Extract the (x, y) coordinate from the center of the cell holding the provided text.  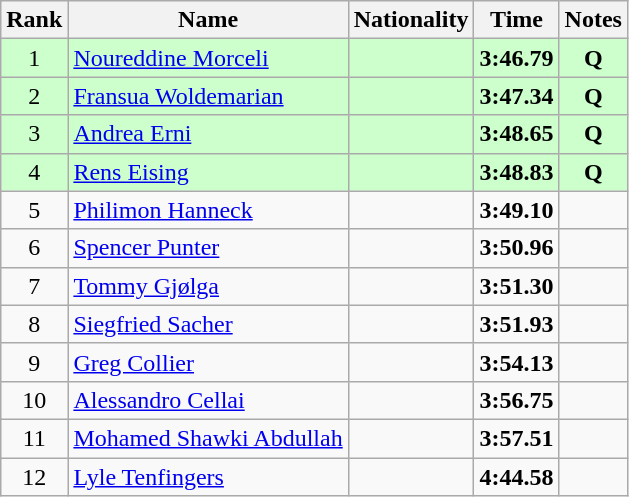
3 (34, 134)
9 (34, 362)
3:57.51 (516, 438)
3:56.75 (516, 400)
Name (208, 20)
3:50.96 (516, 248)
10 (34, 400)
3:51.30 (516, 286)
Noureddine Morceli (208, 58)
Greg Collier (208, 362)
Fransua Woldemarian (208, 96)
4:44.58 (516, 477)
Lyle Tenfingers (208, 477)
5 (34, 210)
Alessandro Cellai (208, 400)
3:47.34 (516, 96)
7 (34, 286)
Rank (34, 20)
12 (34, 477)
Tommy Gjølga (208, 286)
3:48.83 (516, 172)
4 (34, 172)
8 (34, 324)
Philimon Hanneck (208, 210)
3:46.79 (516, 58)
3:54.13 (516, 362)
2 (34, 96)
3:48.65 (516, 134)
3:49.10 (516, 210)
Rens Eising (208, 172)
Andrea Erni (208, 134)
Time (516, 20)
6 (34, 248)
Siegfried Sacher (208, 324)
Nationality (411, 20)
Spencer Punter (208, 248)
11 (34, 438)
3:51.93 (516, 324)
1 (34, 58)
Notes (593, 20)
Mohamed Shawki Abdullah (208, 438)
